Provide the [X, Y] coordinate of the cell's center where the given text is located.  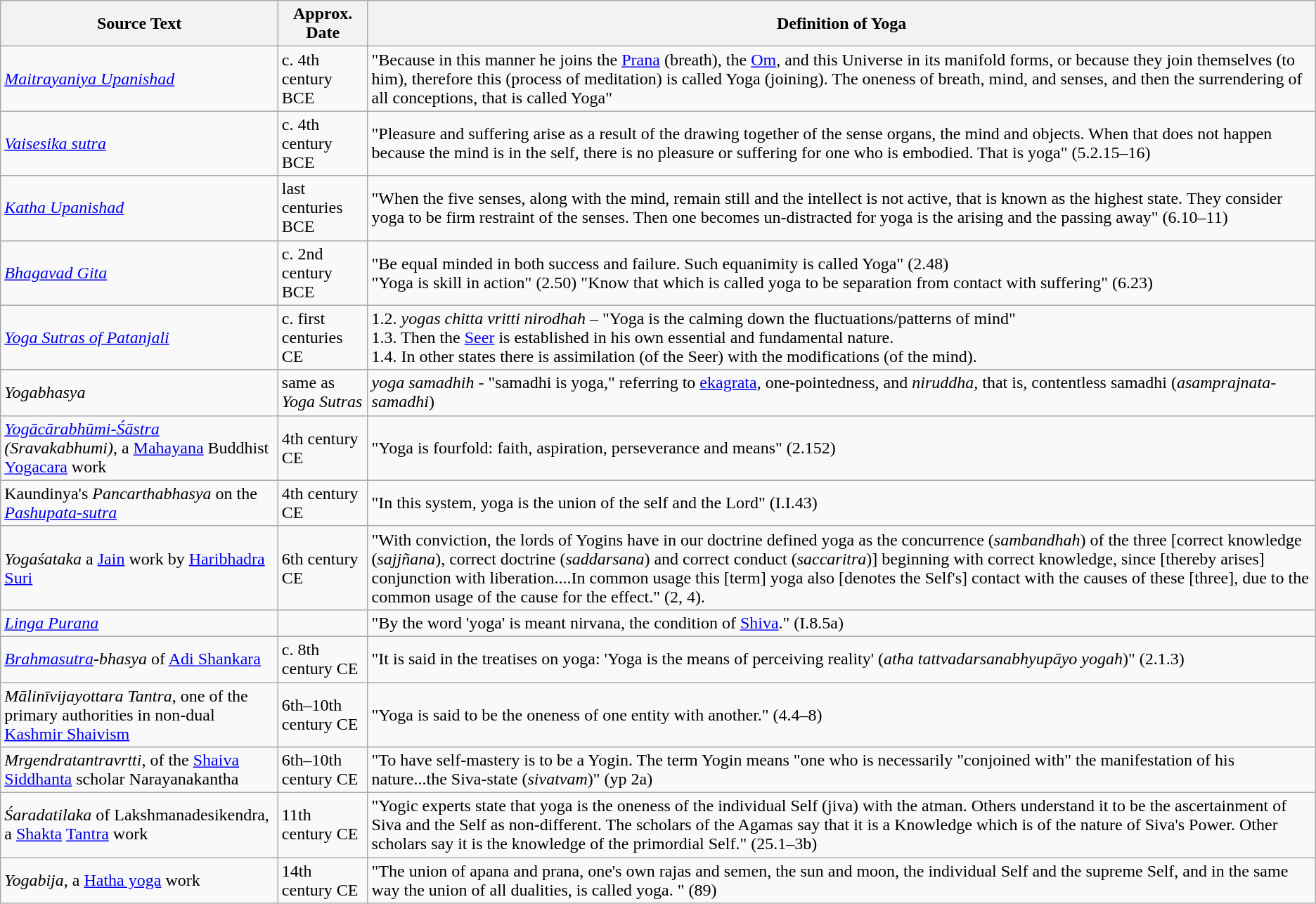
Bhagavad Gita [139, 273]
Yogācārabhūmi-Śāstra (Sravakabhumi), a Mahayana Buddhist Yogacara work [139, 448]
Linga Purana [139, 623]
same as Yoga Sutras [323, 392]
yoga samadhih - "samadhi is yoga," referring to ekagrata, one-pointedness, and niruddha, that is, contentless samadhi (asamprajnata-samadhi) [841, 392]
last centuries BCE [323, 208]
c. 8th century CE [323, 659]
Kaundinya's Pancarthabhasya on the Pashupata-sutra [139, 503]
Yogabija, a Hatha yoga work [139, 880]
"Yoga is said to be the oneness of one entity with another." (4.4–8) [841, 714]
"By the word 'yoga' is meant nirvana, the condition of Shiva." (I.8.5a) [841, 623]
Katha Upanishad [139, 208]
Definition of Yoga [841, 24]
"It is said in the treatises on yoga: 'Yoga is the means of perceiving reality' (atha tattvadarsanabhyupāyo yogah)" (2.1.3) [841, 659]
"Yoga is fourfold: faith, aspiration, perseverance and means" (2.152) [841, 448]
Yogabhasya [139, 392]
Mālinīvijayottara Tantra, one of the primary authorities in non-dual Kashmir Shaivism [139, 714]
Approx. Date [323, 24]
Vaisesika sutra [139, 143]
Mrgendratantravrtti, of the Shaiva Siddhanta scholar Narayanakantha [139, 770]
"In this system, yoga is the union of the self and the Lord" (I.I.43) [841, 503]
Yogaśataka a Jain work by Haribhadra Suri [139, 568]
11th century CE [323, 825]
14th century CE [323, 880]
Source Text [139, 24]
Maitrayaniya Upanishad [139, 79]
Brahmasutra-bhasya of Adi Shankara [139, 659]
Śaradatilaka of Lakshmanadesikendra, a Shakta Tantra work [139, 825]
c. 2nd century BCE [323, 273]
c. first centuries CE [323, 337]
Yoga Sutras of Patanjali [139, 337]
6th century CE [323, 568]
